Capture the cell that displays the provided text and extract its (X, Y) central coordinate. 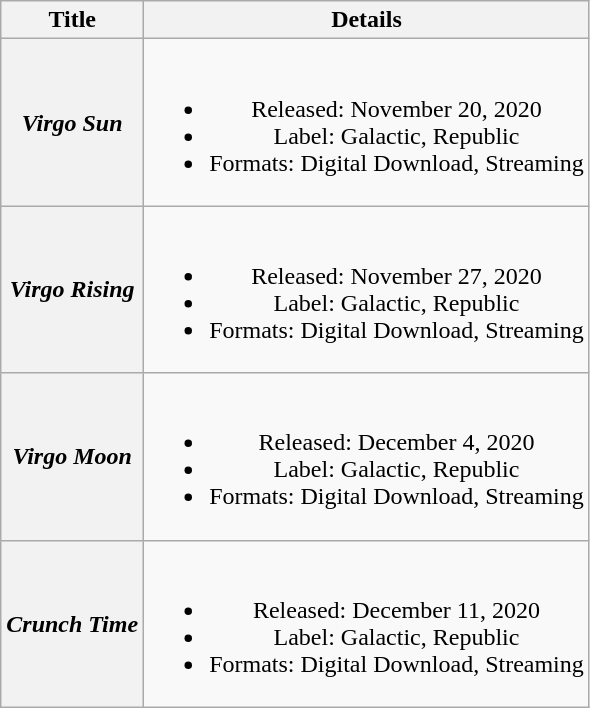
Details (367, 20)
Released: December 11, 2020Label: Galactic, RepublicFormats: Digital Download, Streaming (367, 624)
Crunch Time (72, 624)
Title (72, 20)
Virgo Rising (72, 290)
Virgo Moon (72, 456)
Released: November 27, 2020Label: Galactic, RepublicFormats: Digital Download, Streaming (367, 290)
Released: December 4, 2020Label: Galactic, RepublicFormats: Digital Download, Streaming (367, 456)
Virgo Sun (72, 122)
Released: November 20, 2020Label: Galactic, RepublicFormats: Digital Download, Streaming (367, 122)
